From the cell containing the given text, extract its center point as [X, Y] coordinate. 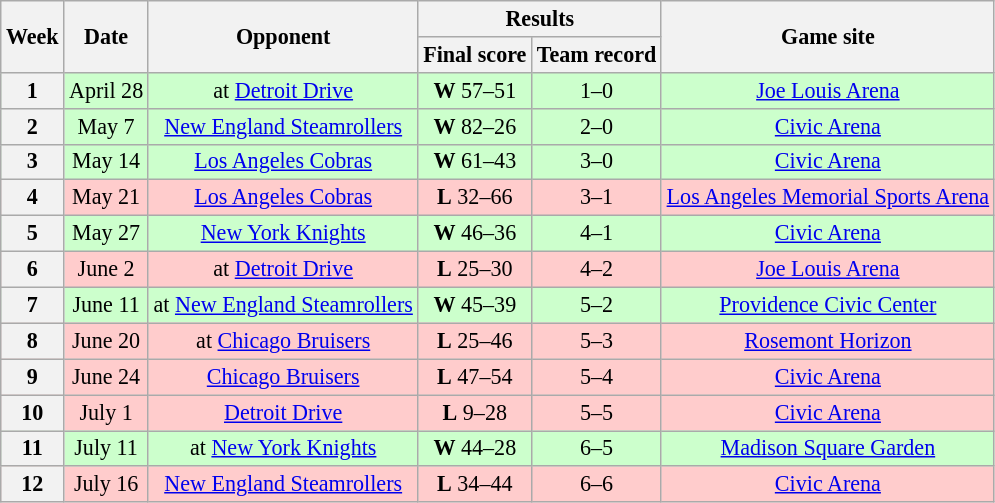
Providence Civic Center [828, 305]
Opponent [283, 36]
Team record [597, 54]
W 61–43 [475, 162]
8 [32, 341]
June 2 [106, 269]
May 7 [106, 126]
12 [32, 484]
W 45–39 [475, 305]
Results [540, 18]
7 [32, 305]
Detroit Drive [283, 412]
6–5 [597, 448]
at New York Knights [283, 448]
Week [32, 36]
4–1 [597, 233]
L 25–30 [475, 269]
New York Knights [283, 233]
1–0 [597, 90]
L 34–44 [475, 484]
Chicago Bruisers [283, 377]
4–2 [597, 269]
June 11 [106, 305]
June 24 [106, 377]
L 47–54 [475, 377]
Madison Square Garden [828, 448]
3 [32, 162]
5 [32, 233]
W 57–51 [475, 90]
May 14 [106, 162]
5–3 [597, 341]
Date [106, 36]
4 [32, 198]
1 [32, 90]
5–2 [597, 305]
L 32–66 [475, 198]
Rosemont Horizon [828, 341]
W 82–26 [475, 126]
July 1 [106, 412]
May 21 [106, 198]
L 25–46 [475, 341]
Game site [828, 36]
Los Angeles Memorial Sports Arena [828, 198]
2–0 [597, 126]
L 9–28 [475, 412]
May 27 [106, 233]
6 [32, 269]
April 28 [106, 90]
at Chicago Bruisers [283, 341]
9 [32, 377]
2 [32, 126]
11 [32, 448]
3–1 [597, 198]
W 46–36 [475, 233]
5–4 [597, 377]
Final score [475, 54]
W 44–28 [475, 448]
July 16 [106, 484]
3–0 [597, 162]
5–5 [597, 412]
June 20 [106, 341]
6–6 [597, 484]
10 [32, 412]
at New England Steamrollers [283, 305]
July 11 [106, 448]
